Capture the cell that displays the provided text and extract its (x, y) central coordinate. 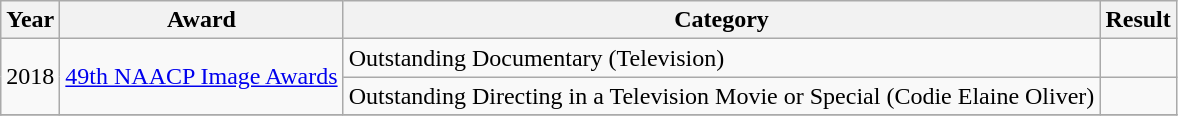
Result (1138, 20)
Outstanding Directing in a Television Movie or Special (Codie Elaine Oliver) (722, 96)
Category (722, 20)
Award (202, 20)
2018 (30, 77)
Outstanding Documentary (Television) (722, 58)
Year (30, 20)
49th NAACP Image Awards (202, 77)
